Return the (X, Y) coordinate for the center point of the cell that contains the specified text.  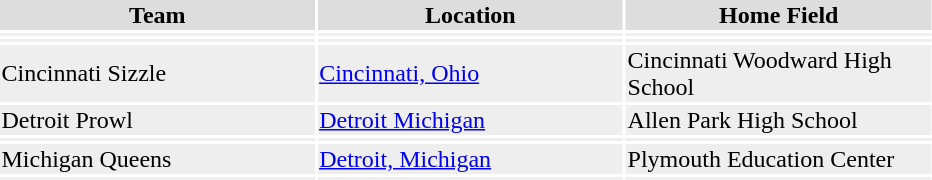
Detroit Michigan (470, 120)
Location (470, 15)
Cincinnati Woodward High School (778, 74)
Michigan Queens (158, 159)
Home Field (778, 15)
Detroit Prowl (158, 120)
Detroit, Michigan (470, 159)
Cincinnati Sizzle (158, 74)
Cincinnati, Ohio (470, 74)
Team (158, 15)
Plymouth Education Center (778, 159)
Allen Park High School (778, 120)
